Capture the cell that displays the provided text and extract its [X, Y] central coordinate. 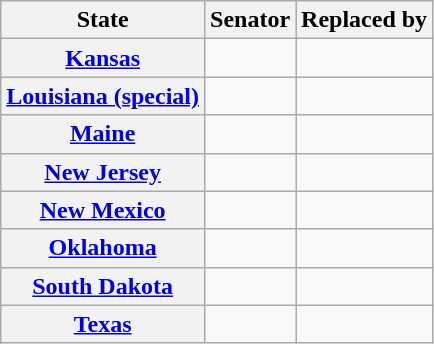
Maine [103, 134]
State [103, 20]
Senator [250, 20]
South Dakota [103, 286]
Kansas [103, 58]
Replaced by [364, 20]
Texas [103, 324]
Louisiana (special) [103, 96]
Oklahoma [103, 248]
New Mexico [103, 210]
New Jersey [103, 172]
